Output the (x, y) coordinate of the center of the cell containing the given text.  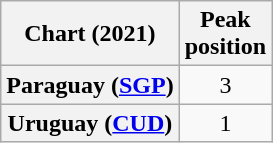
3 (225, 85)
Chart (2021) (90, 34)
1 (225, 123)
Paraguay (SGP) (90, 85)
Peakposition (225, 34)
Uruguay (CUD) (90, 123)
